Output the (X, Y) coordinate of the center of the cell containing the given text.  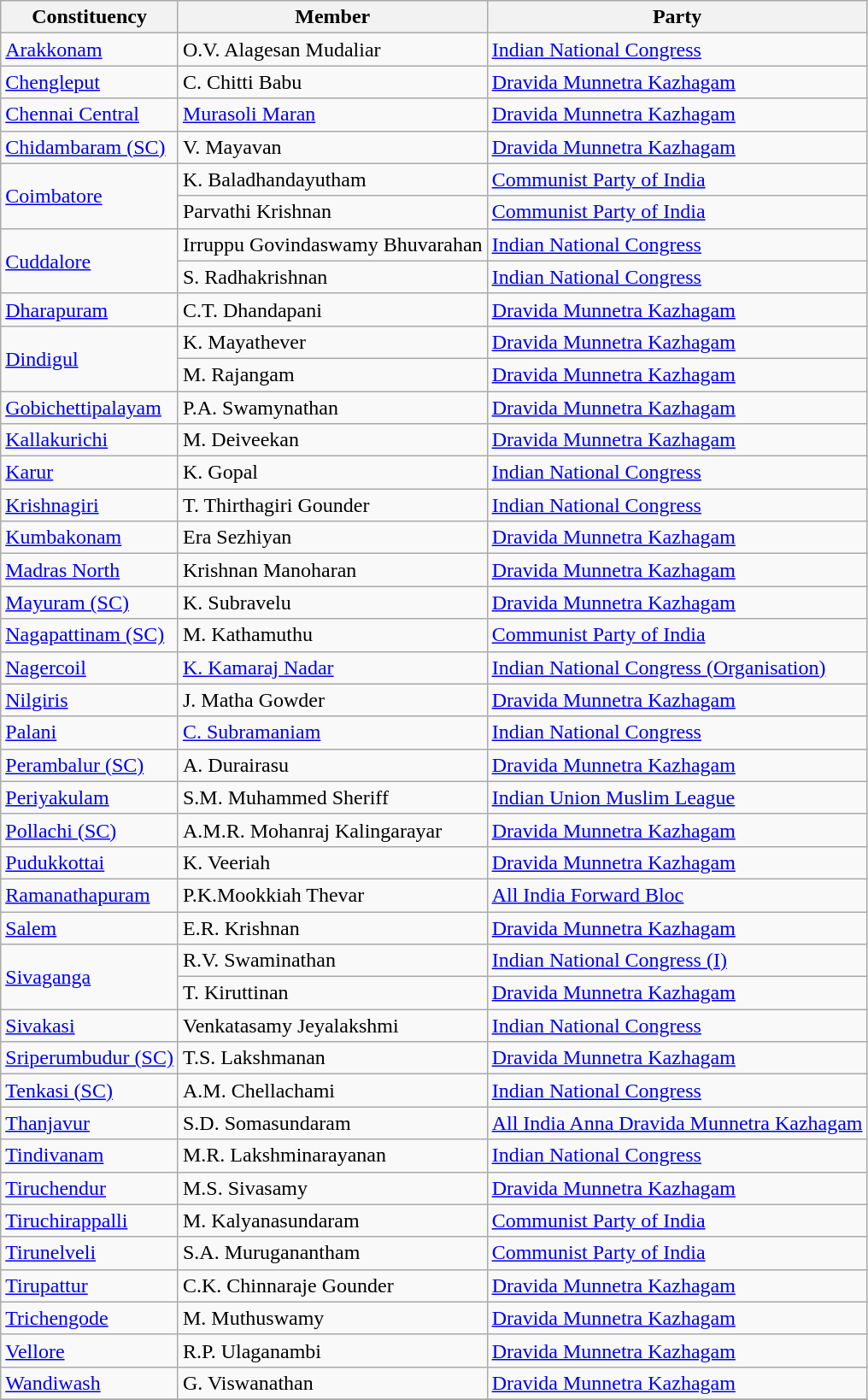
P.K.Mookkiah Thevar (332, 895)
Tiruchirappalli (90, 1221)
S. Radhakrishnan (332, 277)
Irruppu Govindaswamy Bhuvarahan (332, 244)
K. Gopal (332, 473)
R.P. Ulaganambi (332, 1350)
Coimbatore (90, 196)
Chidambaram (SC) (90, 147)
Tirupattur (90, 1285)
K. Mayathever (332, 342)
Perambalur (SC) (90, 765)
J. Matha Gowder (332, 700)
Gobichettipalayam (90, 408)
Cuddalore (90, 261)
Dharapuram (90, 309)
E.R. Krishnan (332, 927)
R.V. Swaminathan (332, 961)
M. Kathamuthu (332, 635)
Karur (90, 473)
Pollachi (SC) (90, 830)
Tindivanam (90, 1156)
T. Thirthagiri Gounder (332, 505)
Nagapattinam (SC) (90, 635)
K. Baladhandayutham (332, 179)
K. Subravelu (332, 603)
P.A. Swamynathan (332, 408)
Salem (90, 927)
Periyakulam (90, 797)
M. Muthuswamy (332, 1318)
Palani (90, 732)
C. Subramaniam (332, 732)
S.D. Somasundaram (332, 1123)
T.S. Lakshmanan (332, 1058)
Tirunelveli (90, 1253)
Chengleput (90, 82)
Sivakasi (90, 1026)
S.M. Muhammed Sheriff (332, 797)
Krishnan Manoharan (332, 570)
Dindigul (90, 358)
Madras North (90, 570)
Constituency (90, 17)
Sivaganga (90, 977)
M.R. Lakshminarayanan (332, 1156)
Nilgiris (90, 700)
Pudukkottai (90, 862)
Tenkasi (SC) (90, 1091)
C.K. Chinnaraje Gounder (332, 1285)
M.S. Sivasamy (332, 1188)
T. Kiruttinan (332, 993)
Chennai Central (90, 115)
Parvathi Krishnan (332, 212)
C. Chitti Babu (332, 82)
All India Anna Dravida Munnetra Kazhagam (677, 1123)
C.T. Dhandapani (332, 309)
Krishnagiri (90, 505)
M. Deiveekan (332, 440)
V. Mayavan (332, 147)
Venkatasamy Jeyalakshmi (332, 1026)
Thanjavur (90, 1123)
Trichengode (90, 1318)
Member (332, 17)
Ramanathapuram (90, 895)
Indian Union Muslim League (677, 797)
Wandiwash (90, 1383)
A.M. Chellachami (332, 1091)
All India Forward Bloc (677, 895)
K. Kamaraj Nadar (332, 668)
Party (677, 17)
Indian National Congress (I) (677, 961)
Mayuram (SC) (90, 603)
A.M.R. Mohanraj Kalingarayar (332, 830)
A. Durairasu (332, 765)
Nagercoil (90, 668)
Arakkonam (90, 50)
Indian National Congress (Organisation) (677, 668)
Murasoli Maran (332, 115)
M. Rajangam (332, 374)
O.V. Alagesan Mudaliar (332, 50)
G. Viswanathan (332, 1383)
Kumbakonam (90, 538)
Kallakurichi (90, 440)
Sriperumbudur (SC) (90, 1058)
Era Sezhiyan (332, 538)
Vellore (90, 1350)
M. Kalyanasundaram (332, 1221)
S.A. Muruganantham (332, 1253)
Tiruchendur (90, 1188)
K. Veeriah (332, 862)
